Find where the given text appears and provide that cell's center as (X, Y) coordinate. 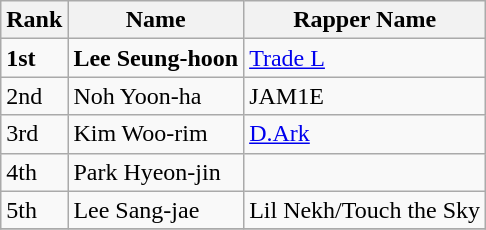
Lee Seung-hoon (156, 58)
Trade L (365, 58)
1st (34, 58)
2nd (34, 96)
Name (156, 20)
5th (34, 210)
JAM1E (365, 96)
D.Ark (365, 134)
Park Hyeon-jin (156, 172)
Lil Nekh/Touch the Sky (365, 210)
Noh Yoon-ha (156, 96)
Rank (34, 20)
Lee Sang-jae (156, 210)
Rapper Name (365, 20)
4th (34, 172)
3rd (34, 134)
Kim Woo-rim (156, 134)
